Search for the cell housing the specified text and yield its (x, y) center coordinate. 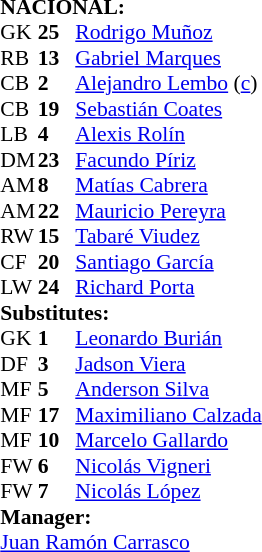
24 (57, 287)
Marcelo Gallardo (168, 441)
13 (57, 58)
4 (57, 135)
RW (19, 237)
RB (19, 58)
Nicolás López (168, 491)
LW (19, 287)
LB (19, 135)
DM (19, 160)
Gabriel Marques (168, 58)
Santiago García (168, 262)
Substitutes: (130, 313)
20 (57, 262)
Richard Porta (168, 287)
22 (57, 211)
8 (57, 185)
15 (57, 237)
23 (57, 160)
Leonardo Burián (168, 339)
Anderson Silva (168, 389)
Sebastián Coates (168, 109)
7 (57, 491)
2 (57, 83)
Alejandro Lembo (c) (168, 83)
6 (57, 466)
DF (19, 364)
1 (57, 339)
Jadson Viera (168, 364)
Facundo Píriz (168, 160)
Matías Cabrera (168, 185)
Tabaré Viudez (168, 237)
Rodrigo Muñoz (168, 33)
CF (19, 262)
Manager: (130, 517)
Mauricio Pereyra (168, 211)
3 (57, 364)
25 (57, 33)
17 (57, 415)
5 (57, 389)
10 (57, 441)
Nicolás Vigneri (168, 466)
Maximiliano Calzada (168, 415)
Alexis Rolín (168, 135)
19 (57, 109)
